Return (x, y) of the center of cell containing provided text 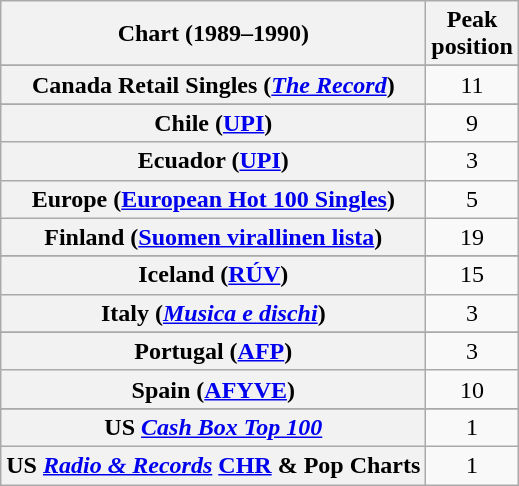
Italy (Musica e dischi) (214, 313)
9 (472, 123)
5 (472, 199)
Canada Retail Singles (The Record) (214, 85)
10 (472, 389)
Iceland (RÚV) (214, 275)
Portugal (AFP) (214, 351)
US Cash Box Top 100 (214, 427)
15 (472, 275)
US Radio & Records CHR & Pop Charts (214, 465)
Finland (Suomen virallinen lista) (214, 237)
Ecuador (UPI) (214, 161)
Chart (1989–1990) (214, 34)
Spain (AFYVE) (214, 389)
Europe (European Hot 100 Singles) (214, 199)
Peakposition (472, 34)
11 (472, 85)
Chile (UPI) (214, 123)
19 (472, 237)
